Capture the cell that displays the provided text and extract its [X, Y] central coordinate. 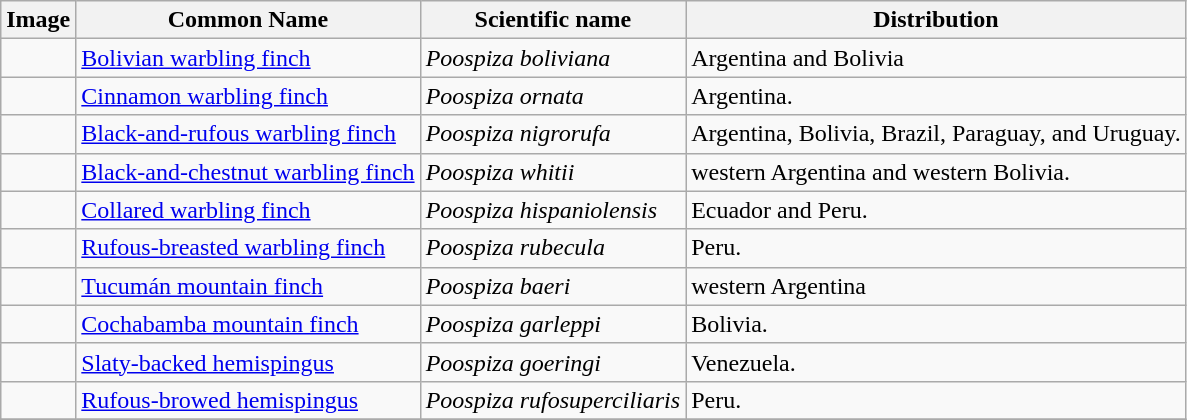
western Argentina [936, 286]
Venezuela. [936, 362]
Poospiza boliviana [553, 58]
Collared warbling finch [248, 210]
Distribution [936, 20]
Black-and-rufous warbling finch [248, 134]
Argentina, Bolivia, Brazil, Paraguay, and Uruguay. [936, 134]
western Argentina and western Bolivia. [936, 172]
Tucumán mountain finch [248, 286]
Black-and-chestnut warbling finch [248, 172]
Rufous-breasted warbling finch [248, 248]
Common Name [248, 20]
Cinnamon warbling finch [248, 96]
Poospiza ornata [553, 96]
Argentina. [936, 96]
Poospiza rubecula [553, 248]
Poospiza garleppi [553, 324]
Poospiza hispaniolensis [553, 210]
Ecuador and Peru. [936, 210]
Scientific name [553, 20]
Poospiza baeri [553, 286]
Rufous-browed hemispingus [248, 400]
Poospiza whitii [553, 172]
Cochabamba mountain finch [248, 324]
Image [38, 20]
Poospiza nigrorufa [553, 134]
Slaty-backed hemispingus [248, 362]
Bolivian warbling finch [248, 58]
Poospiza goeringi [553, 362]
Poospiza rufosuperciliaris [553, 400]
Bolivia. [936, 324]
Argentina and Bolivia [936, 58]
